Capture the cell that displays the provided text and extract its (X, Y) central coordinate. 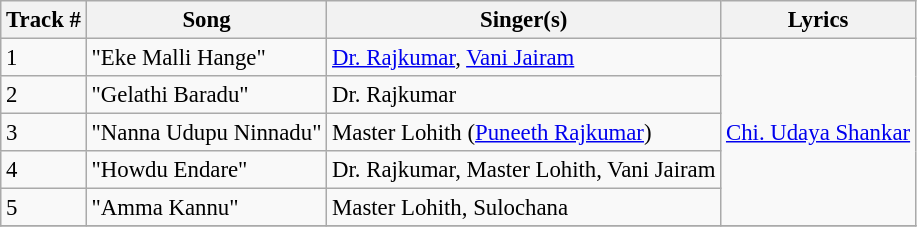
"Gelathi Baradu" (206, 95)
Dr. Rajkumar, Vani Jairam (524, 58)
1 (44, 58)
Chi. Udaya Shankar (818, 133)
"Amma Kannu" (206, 208)
Lyrics (818, 20)
3 (44, 133)
Singer(s) (524, 20)
Master Lohith, Sulochana (524, 208)
Dr. Rajkumar (524, 95)
2 (44, 95)
"Nanna Udupu Ninnadu" (206, 133)
Master Lohith (Puneeth Rajkumar) (524, 133)
Dr. Rajkumar, Master Lohith, Vani Jairam (524, 170)
"Howdu Endare" (206, 170)
Song (206, 20)
5 (44, 208)
Track # (44, 20)
"Eke Malli Hange" (206, 58)
4 (44, 170)
